From the cell containing the given text, extract its center point as [X, Y] coordinate. 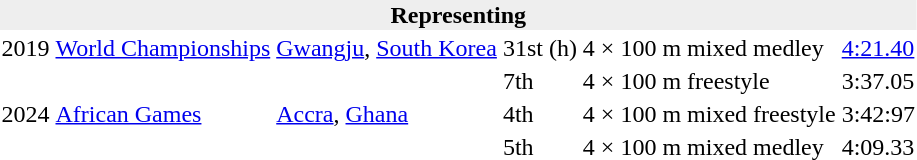
World Championships [163, 48]
4 × 100 m mixed freestyle [709, 114]
7th [540, 81]
4 × 100 m freestyle [709, 81]
Gwangju, South Korea [387, 48]
3:42:97 [878, 114]
3:37.05 [878, 81]
4:21.40 [878, 48]
4th [540, 114]
Representing [458, 15]
31st (h) [540, 48]
4 × 100 m mixed medley [709, 48]
2019 [26, 48]
